Identify which cell holds the provided text, then report its [X, Y] central coordinate. 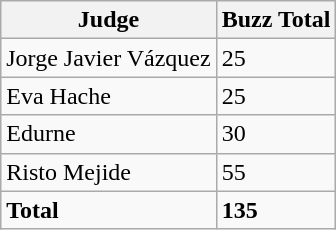
Eva Hache [108, 96]
Jorge Javier Vázquez [108, 58]
30 [276, 134]
Risto Mejide [108, 172]
Total [108, 210]
Judge [108, 20]
Edurne [108, 134]
Buzz Total [276, 20]
55 [276, 172]
135 [276, 210]
